Detect which cell encompasses the target text, then output its (X, Y) center coordinate. 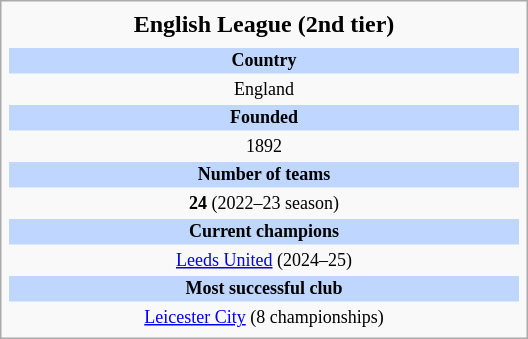
Country (264, 61)
Current champions (264, 232)
Number of teams (264, 175)
1892 (264, 147)
24 (2022–23 season) (264, 204)
Most successful club (264, 289)
England (264, 90)
Leicester City (8 championships) (264, 318)
Leeds United (2024–25) (264, 261)
Founded (264, 118)
English League (2nd tier) (264, 24)
